Search for the cell housing the specified text and yield its (X, Y) center coordinate. 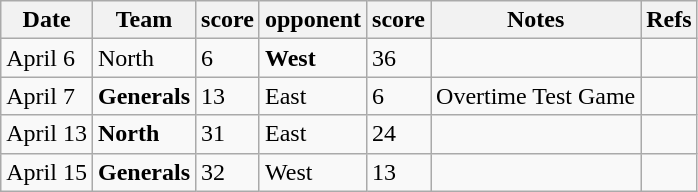
Notes (536, 20)
April 6 (47, 58)
Team (144, 20)
32 (228, 172)
April 15 (47, 172)
Refs (669, 20)
Overtime Test Game (536, 96)
April 13 (47, 134)
April 7 (47, 96)
36 (399, 58)
24 (399, 134)
31 (228, 134)
Date (47, 20)
opponent (312, 20)
